Detect which cell encompasses the target text, then output its [X, Y] center coordinate. 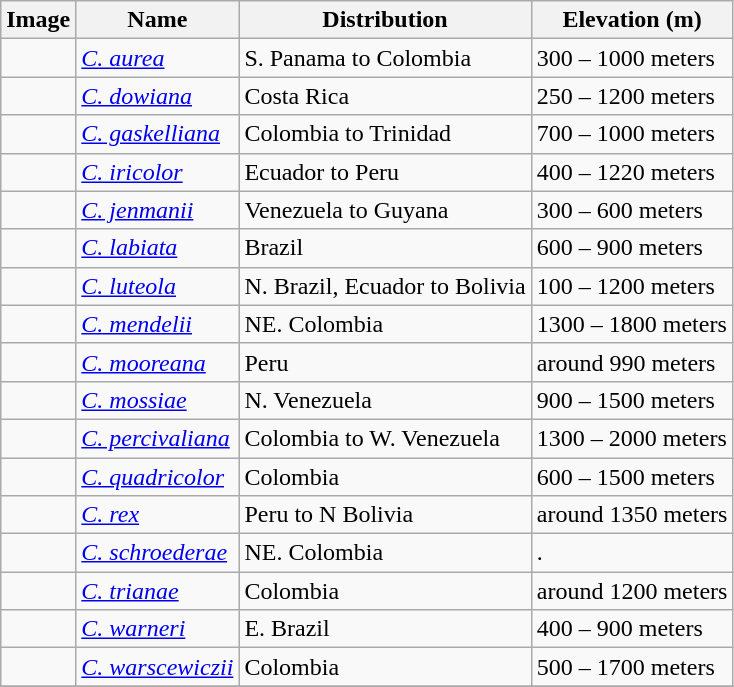
around 990 meters [632, 362]
C. jenmanii [158, 210]
C. trianae [158, 591]
C. warneri [158, 629]
C. rex [158, 515]
N. Brazil, Ecuador to Bolivia [385, 286]
Name [158, 20]
around 1200 meters [632, 591]
400 – 900 meters [632, 629]
Peru to N Bolivia [385, 515]
C. quadricolor [158, 477]
Colombia to W. Venezuela [385, 438]
1300 – 1800 meters [632, 324]
600 – 900 meters [632, 248]
300 – 600 meters [632, 210]
400 – 1220 meters [632, 172]
C. mendelii [158, 324]
250 – 1200 meters [632, 96]
500 – 1700 meters [632, 667]
C. luteola [158, 286]
Colombia to Trinidad [385, 134]
C. dowiana [158, 96]
Distribution [385, 20]
Ecuador to Peru [385, 172]
Brazil [385, 248]
. [632, 553]
C. mossiae [158, 400]
N. Venezuela [385, 400]
300 – 1000 meters [632, 58]
1300 – 2000 meters [632, 438]
600 – 1500 meters [632, 477]
S. Panama to Colombia [385, 58]
Elevation (m) [632, 20]
Peru [385, 362]
C. aurea [158, 58]
around 1350 meters [632, 515]
C. iricolor [158, 172]
C. gaskelliana [158, 134]
C. labiata [158, 248]
C. mooreana [158, 362]
E. Brazil [385, 629]
700 – 1000 meters [632, 134]
C. warscewiczii [158, 667]
900 – 1500 meters [632, 400]
Image [38, 20]
C. percivaliana [158, 438]
100 – 1200 meters [632, 286]
C. schroederae [158, 553]
Costa Rica [385, 96]
Venezuela to Guyana [385, 210]
